Determine the (x, y) coordinate at the center of the cell enclosing the given text.  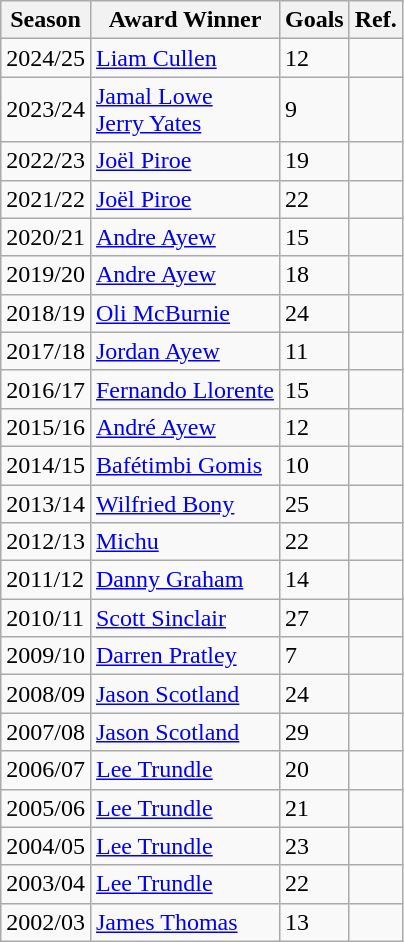
2010/11 (46, 618)
9 (314, 110)
2011/12 (46, 580)
2013/14 (46, 503)
2007/08 (46, 732)
21 (314, 808)
19 (314, 161)
Award Winner (184, 20)
23 (314, 846)
Fernando Llorente (184, 389)
2016/17 (46, 389)
2004/05 (46, 846)
Wilfried Bony (184, 503)
2021/22 (46, 199)
Scott Sinclair (184, 618)
James Thomas (184, 922)
2012/13 (46, 542)
2018/19 (46, 313)
Goals (314, 20)
Jamal Lowe Jerry Yates (184, 110)
2006/07 (46, 770)
2003/04 (46, 884)
27 (314, 618)
Danny Graham (184, 580)
Jordan Ayew (184, 351)
2023/24 (46, 110)
10 (314, 465)
Oli McBurnie (184, 313)
2008/09 (46, 694)
18 (314, 275)
2020/21 (46, 237)
2002/03 (46, 922)
Season (46, 20)
13 (314, 922)
2009/10 (46, 656)
2022/23 (46, 161)
Liam Cullen (184, 58)
2024/25 (46, 58)
2019/20 (46, 275)
2014/15 (46, 465)
11 (314, 351)
25 (314, 503)
2005/06 (46, 808)
2015/16 (46, 427)
2017/18 (46, 351)
20 (314, 770)
André Ayew (184, 427)
14 (314, 580)
Ref. (376, 20)
29 (314, 732)
7 (314, 656)
Darren Pratley (184, 656)
Bafétimbi Gomis (184, 465)
Michu (184, 542)
